Output the (X, Y) coordinate of the center of the cell containing the given text.  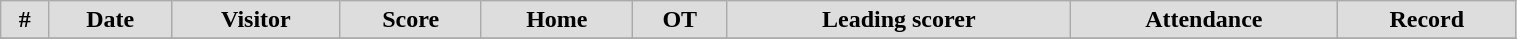
Visitor (256, 20)
Attendance (1204, 20)
Score (410, 20)
Date (110, 20)
Home (556, 20)
OT (680, 20)
Record (1426, 20)
Leading scorer (898, 20)
# (25, 20)
